Return the [x, y] coordinate for the center point of the cell that contains the specified text.  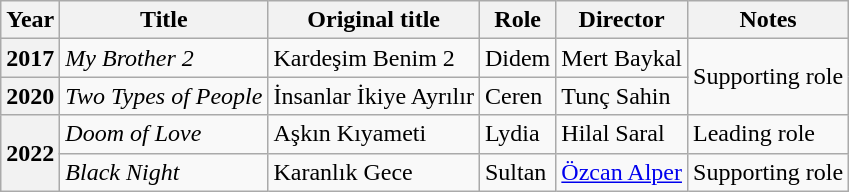
Two Types of People [164, 96]
Notes [768, 20]
Black Night [164, 172]
2020 [30, 96]
İnsanlar İkiye Ayrılır [374, 96]
Role [517, 20]
Sultan [517, 172]
Didem [517, 58]
Mert Baykal [622, 58]
Director [622, 20]
Kardeşim Benim 2 [374, 58]
Title [164, 20]
Year [30, 20]
Doom of Love [164, 134]
Hilal Saral [622, 134]
My Brother 2 [164, 58]
2022 [30, 153]
Aşkın Kıyameti [374, 134]
2017 [30, 58]
Ceren [517, 96]
Tunç Sahin [622, 96]
Lydia [517, 134]
Özcan Alper [622, 172]
Original title [374, 20]
Karanlık Gece [374, 172]
Leading role [768, 134]
